Find where the given text appears and provide that cell's center as [x, y] coordinate. 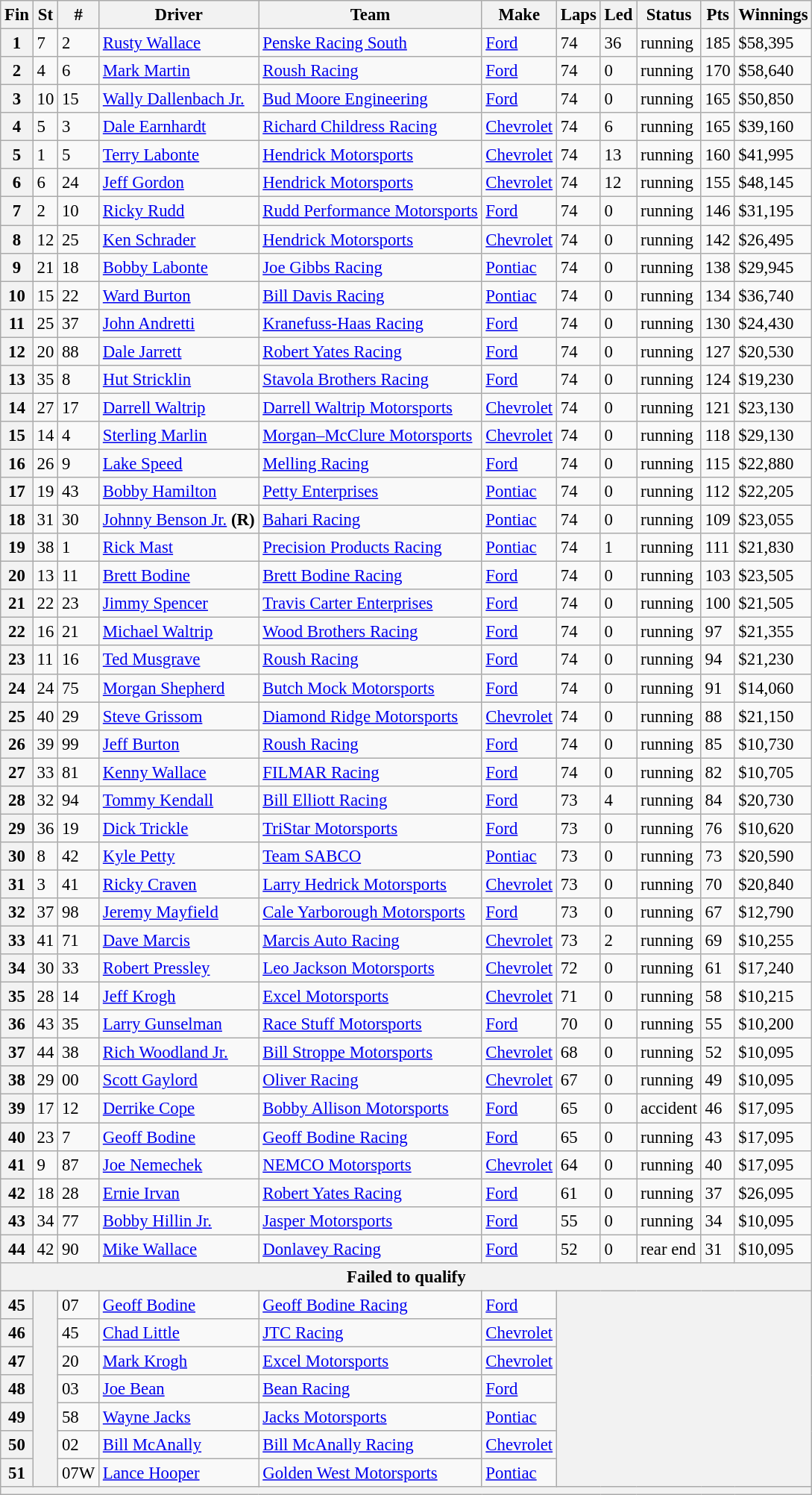
170 [717, 71]
Darrell Waltrip [179, 407]
77 [79, 1220]
Tommy Kendall [179, 800]
$17,240 [773, 968]
Ernie Irvan [179, 1193]
Led [619, 15]
$21,355 [773, 632]
rear end [669, 1249]
Wayne Jacks [179, 1417]
Team [370, 15]
$29,945 [773, 267]
Brett Bodine Racing [370, 576]
Kranefuss-Haas Racing [370, 323]
69 [717, 941]
76 [717, 828]
$48,145 [773, 183]
Johnny Benson Jr. (R) [179, 520]
Marcis Auto Racing [370, 941]
124 [717, 380]
TriStar Motorsports [370, 828]
118 [717, 436]
$58,640 [773, 71]
Mark Martin [179, 71]
Golden West Motorsports [370, 1473]
$23,130 [773, 407]
Wally Dallenbach Jr. [179, 99]
185 [717, 43]
$22,205 [773, 492]
Jeff Gordon [179, 183]
Bobby Labonte [179, 267]
Terry Labonte [179, 155]
$23,505 [773, 576]
$10,620 [773, 828]
Larry Gunselman [179, 1024]
Dale Earnhardt [179, 127]
Stavola Brothers Racing [370, 380]
Lance Hooper [179, 1473]
Kyle Petty [179, 856]
115 [717, 463]
$21,230 [773, 660]
$21,150 [773, 716]
Joe Bean [179, 1389]
Rick Mast [179, 548]
75 [79, 688]
Jeff Burton [179, 744]
accident [669, 1109]
Rusty Wallace [179, 43]
Jeff Krogh [179, 997]
Bahari Racing [370, 520]
Donlavey Racing [370, 1249]
100 [717, 604]
07 [79, 1305]
FILMAR Racing [370, 772]
50 [17, 1445]
St [45, 15]
Richard Childress Racing [370, 127]
68 [579, 1053]
Larry Hedrick Motorsports [370, 884]
Race Stuff Motorsports [370, 1024]
Kenny Wallace [179, 772]
$12,790 [773, 912]
$10,215 [773, 997]
$23,055 [773, 520]
Bill Stroppe Motorsports [370, 1053]
142 [717, 239]
$26,495 [773, 239]
$10,200 [773, 1024]
146 [717, 211]
Bobby Hillin Jr. [179, 1220]
Bean Racing [370, 1389]
02 [79, 1445]
Ken Schrader [179, 239]
Failed to qualify [406, 1277]
103 [717, 576]
$41,995 [773, 155]
07W [79, 1473]
$20,730 [773, 800]
84 [717, 800]
$20,530 [773, 351]
Team SABCO [370, 856]
Winnings [773, 15]
98 [79, 912]
Bud Moore Engineering [370, 99]
Make [519, 15]
111 [717, 548]
Scott Gaylord [179, 1081]
Mike Wallace [179, 1249]
109 [717, 520]
Driver [179, 15]
$58,395 [773, 43]
Dale Jarrett [179, 351]
$31,195 [773, 211]
Laps [579, 15]
Ted Musgrave [179, 660]
Hut Stricklin [179, 380]
$29,130 [773, 436]
Leo Jackson Motorsports [370, 968]
112 [717, 492]
Jeremy Mayfield [179, 912]
Robert Pressley [179, 968]
138 [717, 267]
160 [717, 155]
97 [717, 632]
Darrell Waltrip Motorsports [370, 407]
03 [79, 1389]
Oliver Racing [370, 1081]
Mark Krogh [179, 1361]
85 [717, 744]
Dave Marcis [179, 941]
Steve Grissom [179, 716]
$20,590 [773, 856]
Bill McAnally [179, 1445]
81 [79, 772]
Butch Mock Motorsports [370, 688]
Joe Nemechek [179, 1165]
$10,730 [773, 744]
Bobby Allison Motorsports [370, 1109]
Melling Racing [370, 463]
$36,740 [773, 295]
87 [79, 1165]
82 [717, 772]
Fin [17, 15]
Status [669, 15]
Jacks Motorsports [370, 1417]
Morgan Shepherd [179, 688]
Pts [717, 15]
90 [79, 1249]
Lake Speed [179, 463]
134 [717, 295]
Precision Products Racing [370, 548]
$21,505 [773, 604]
00 [79, 1081]
$26,095 [773, 1193]
$39,160 [773, 127]
Bobby Hamilton [179, 492]
Sterling Marlin [179, 436]
# [79, 15]
127 [717, 351]
Cale Yarborough Motorsports [370, 912]
Ward Burton [179, 295]
Diamond Ridge Motorsports [370, 716]
Penske Racing South [370, 43]
Dick Trickle [179, 828]
Chad Little [179, 1333]
Bill Davis Racing [370, 295]
48 [17, 1389]
64 [579, 1165]
$10,255 [773, 941]
NEMCO Motorsports [370, 1165]
Ricky Craven [179, 884]
$10,705 [773, 772]
Brett Bodine [179, 576]
$24,430 [773, 323]
155 [717, 183]
Jasper Motorsports [370, 1220]
Michael Waltrip [179, 632]
99 [79, 744]
Bill McAnally Racing [370, 1445]
47 [17, 1361]
Travis Carter Enterprises [370, 604]
Derrike Cope [179, 1109]
$20,840 [773, 884]
$14,060 [773, 688]
Morgan–McClure Motorsports [370, 436]
Rudd Performance Motorsports [370, 211]
$50,850 [773, 99]
121 [717, 407]
Ricky Rudd [179, 211]
72 [579, 968]
130 [717, 323]
$19,230 [773, 380]
$22,880 [773, 463]
JTC Racing [370, 1333]
Jimmy Spencer [179, 604]
Bill Elliott Racing [370, 800]
Joe Gibbs Racing [370, 267]
John Andretti [179, 323]
Petty Enterprises [370, 492]
Wood Brothers Racing [370, 632]
91 [717, 688]
$21,830 [773, 548]
Rich Woodland Jr. [179, 1053]
51 [17, 1473]
